Return (X, Y) of the center of cell containing provided text 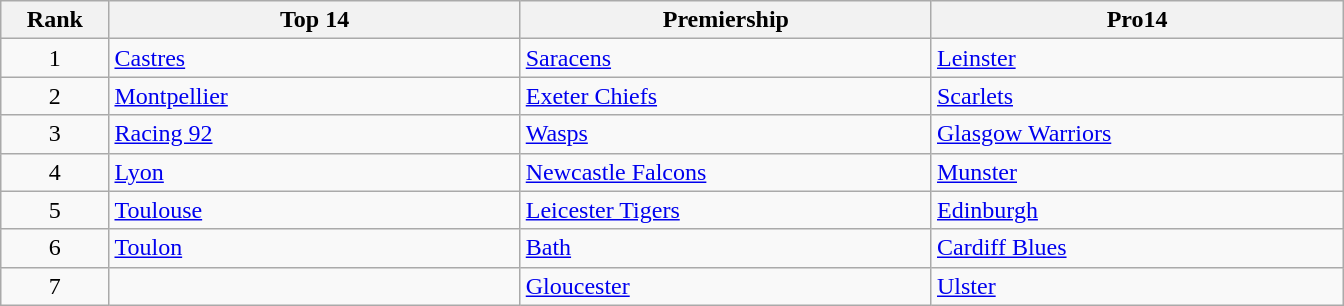
Gloucester (726, 286)
Leinster (1136, 58)
3 (55, 134)
Toulon (314, 248)
Racing 92 (314, 134)
Munster (1136, 172)
5 (55, 210)
Edinburgh (1136, 210)
Glasgow Warriors (1136, 134)
Cardiff Blues (1136, 248)
6 (55, 248)
Lyon (314, 172)
Scarlets (1136, 96)
Pro14 (1136, 20)
Leicester Tigers (726, 210)
Newcastle Falcons (726, 172)
Bath (726, 248)
Wasps (726, 134)
Toulouse (314, 210)
Ulster (1136, 286)
Top 14 (314, 20)
7 (55, 286)
4 (55, 172)
2 (55, 96)
Castres (314, 58)
Rank (55, 20)
Montpellier (314, 96)
1 (55, 58)
Premiership (726, 20)
Exeter Chiefs (726, 96)
Saracens (726, 58)
